Search for the cell housing the specified text and yield its (X, Y) center coordinate. 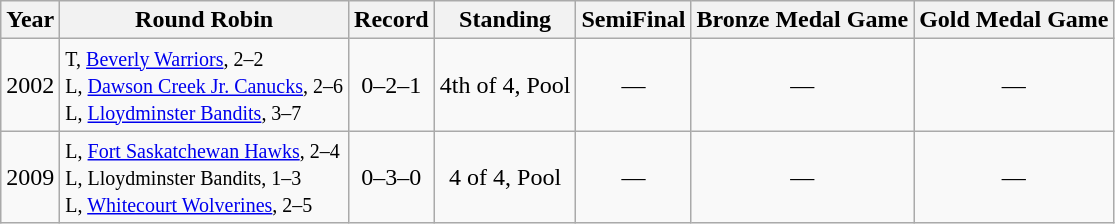
L, Fort Saskatchewan Hawks, 2–4L, Lloydminster Bandits, 1–3L, Whitecourt Wolverines, 2–5 (204, 177)
0–3–0 (392, 177)
2002 (30, 85)
0–2–1 (392, 85)
Bronze Medal Game (802, 20)
T, Beverly Warriors, 2–2 L, Dawson Creek Jr. Canucks, 2–6L, Lloydminster Bandits, 3–7 (204, 85)
Round Robin (204, 20)
Year (30, 20)
4 of 4, Pool (505, 177)
4th of 4, Pool (505, 85)
Gold Medal Game (1014, 20)
2009 (30, 177)
Record (392, 20)
Standing (505, 20)
SemiFinal (634, 20)
